Extract the [x, y] coordinate from the center of the cell holding the provided text.  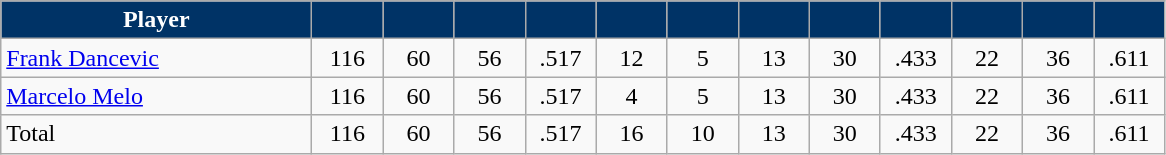
16 [632, 134]
12 [632, 58]
Marcelo Melo [156, 96]
10 [702, 134]
Total [156, 134]
Player [156, 20]
4 [632, 96]
Frank Dancevic [156, 58]
